Scan for the cell matching the given text and deliver its [X, Y] coordinate at center. 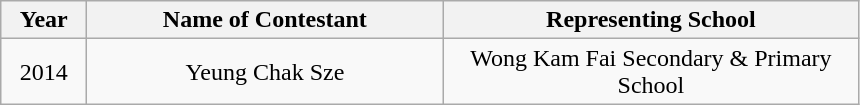
Wong Kam Fai Secondary & Primary School [651, 72]
Yeung Chak Sze [265, 72]
2014 [44, 72]
Representing School [651, 20]
Name of Contestant [265, 20]
Year [44, 20]
